Scan for the cell matching the given text and deliver its (X, Y) coordinate at center. 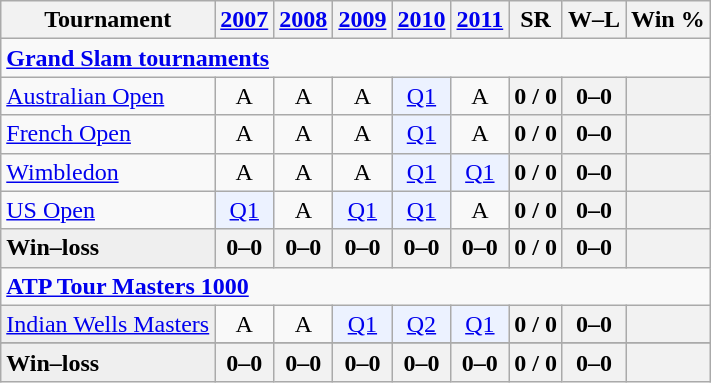
2009 (362, 20)
French Open (108, 134)
2008 (304, 20)
US Open (108, 210)
SR (536, 20)
Grand Slam tournaments (356, 58)
W–L (594, 20)
2010 (422, 20)
2011 (480, 20)
Australian Open (108, 96)
Q2 (422, 324)
Wimbledon (108, 172)
Win % (668, 20)
2007 (244, 20)
Indian Wells Masters (108, 324)
Tournament (108, 20)
ATP Tour Masters 1000 (356, 286)
